Determine the [x, y] coordinate at the center of the cell enclosing the given text.  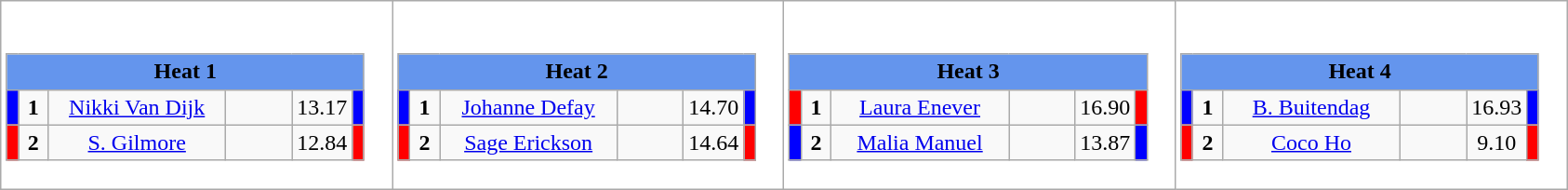
Coco Ho [1311, 142]
Heat 3 1 Laura Enever 16.90 2 Malia Manuel 13.87 [980, 95]
13.87 [1105, 142]
Malia Manuel [921, 142]
9.10 [1497, 142]
13.17 [322, 107]
Nikki Van Dijk [138, 107]
Heat 1 [185, 72]
14.64 [714, 142]
Heat 1 1 Nikki Van Dijk 13.17 2 S. Gilmore 12.84 [197, 95]
Heat 2 1 Johanne Defay 14.70 2 Sage Erickson 14.64 [588, 95]
B. Buitendag [1311, 107]
16.90 [1105, 107]
14.70 [714, 107]
12.84 [322, 142]
S. Gilmore [138, 142]
Sage Erickson [528, 142]
Johanne Defay [528, 107]
Heat 4 [1360, 72]
Heat 3 [968, 72]
16.93 [1497, 107]
Heat 2 [577, 72]
Heat 4 1 B. Buitendag 16.93 2 Coco Ho 9.10 [1371, 95]
Laura Enever [921, 107]
